Locate the cell with the specified text and output its [x, y] center coordinate. 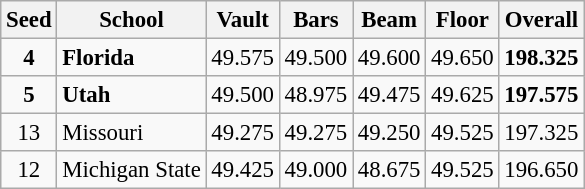
Floor [462, 20]
Missouri [132, 133]
Utah [132, 95]
49.650 [462, 58]
198.325 [542, 58]
49.425 [242, 170]
Bars [316, 20]
13 [29, 133]
Seed [29, 20]
49.475 [390, 95]
197.575 [542, 95]
48.975 [316, 95]
Beam [390, 20]
5 [29, 95]
49.625 [462, 95]
Florida [132, 58]
197.325 [542, 133]
49.250 [390, 133]
Overall [542, 20]
Michigan State [132, 170]
48.675 [390, 170]
49.000 [316, 170]
School [132, 20]
12 [29, 170]
4 [29, 58]
Vault [242, 20]
49.575 [242, 58]
49.600 [390, 58]
196.650 [542, 170]
